Detect which cell encompasses the target text, then output its [x, y] center coordinate. 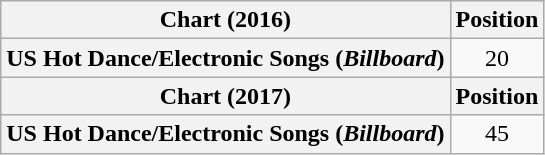
20 [497, 58]
45 [497, 134]
Chart (2016) [226, 20]
Chart (2017) [226, 96]
